Search for the cell housing the specified text and yield its [X, Y] center coordinate. 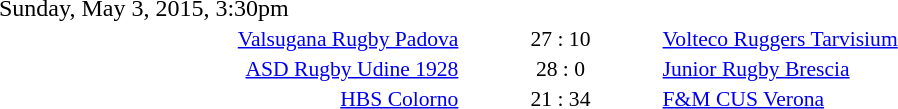
28 : 0 [560, 68]
27 : 10 [560, 38]
